Find where the given text appears and provide that cell's center as (x, y) coordinate. 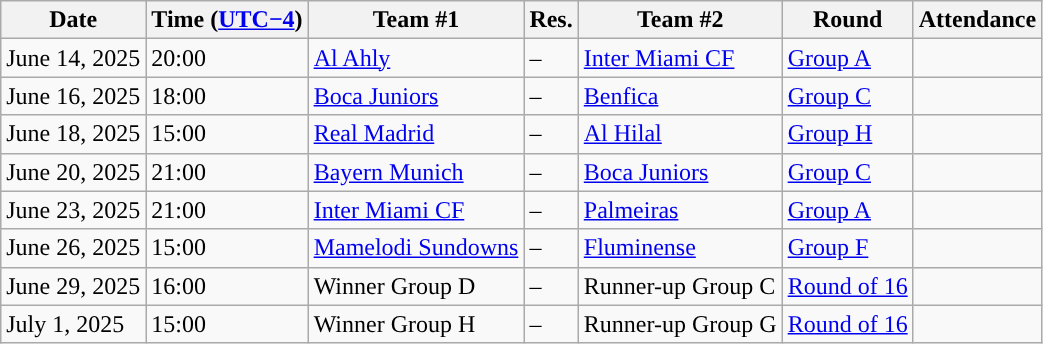
June 23, 2025 (74, 210)
Fluminense (680, 248)
20:00 (227, 58)
July 1, 2025 (74, 324)
Res. (551, 20)
Group F (848, 248)
June 16, 2025 (74, 96)
Time (UTC−4) (227, 20)
Runner-up Group C (680, 286)
Runner-up Group G (680, 324)
18:00 (227, 96)
Team #2 (680, 20)
Palmeiras (680, 210)
Date (74, 20)
Bayern Munich (416, 172)
Team #1 (416, 20)
Mamelodi Sundowns (416, 248)
16:00 (227, 286)
Round (848, 20)
June 14, 2025 (74, 58)
June 20, 2025 (74, 172)
June 18, 2025 (74, 134)
Real Madrid (416, 134)
Attendance (977, 20)
June 29, 2025 (74, 286)
Al Ahly (416, 58)
Winner Group D (416, 286)
Benfica (680, 96)
June 26, 2025 (74, 248)
Group H (848, 134)
Al Hilal (680, 134)
Winner Group H (416, 324)
